From the cell containing the given text, extract its center point as [X, Y] coordinate. 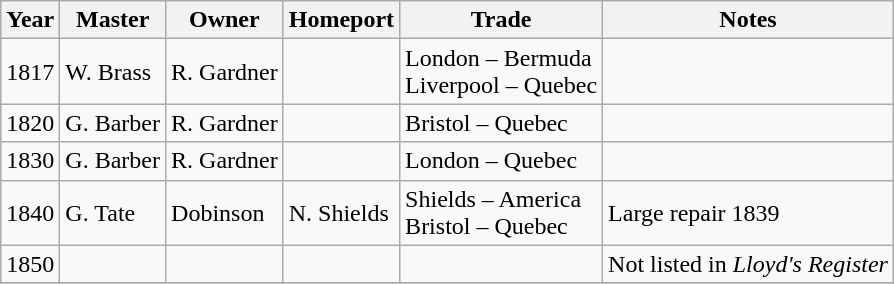
Shields – AmericaBristol – Quebec [502, 212]
Notes [748, 20]
Master [113, 20]
Dobinson [225, 212]
N. Shields [341, 212]
Owner [225, 20]
Trade [502, 20]
1817 [30, 72]
Bristol – Quebec [502, 123]
1830 [30, 161]
Homeport [341, 20]
W. Brass [113, 72]
London – BermudaLiverpool – Quebec [502, 72]
1840 [30, 212]
Not listed in Lloyd's Register [748, 264]
G. Tate [113, 212]
Year [30, 20]
London – Quebec [502, 161]
Large repair 1839 [748, 212]
1850 [30, 264]
1820 [30, 123]
